From the cell containing the given text, extract its center point as (X, Y) coordinate. 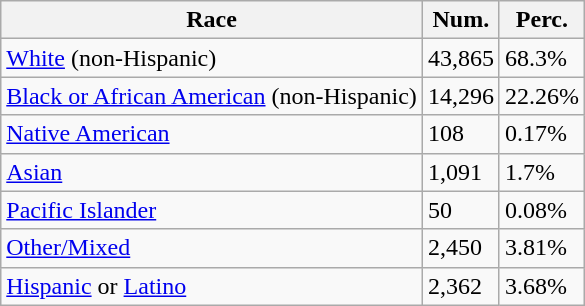
Perc. (542, 20)
1,091 (460, 172)
0.17% (542, 134)
3.81% (542, 248)
Black or African American (non-Hispanic) (212, 96)
50 (460, 210)
Num. (460, 20)
3.68% (542, 286)
Other/Mixed (212, 248)
Race (212, 20)
14,296 (460, 96)
Pacific Islander (212, 210)
0.08% (542, 210)
2,450 (460, 248)
2,362 (460, 286)
43,865 (460, 58)
Native American (212, 134)
108 (460, 134)
White (non-Hispanic) (212, 58)
Hispanic or Latino (212, 286)
1.7% (542, 172)
Asian (212, 172)
68.3% (542, 58)
22.26% (542, 96)
